From the cell containing the given text, extract its center point as [x, y] coordinate. 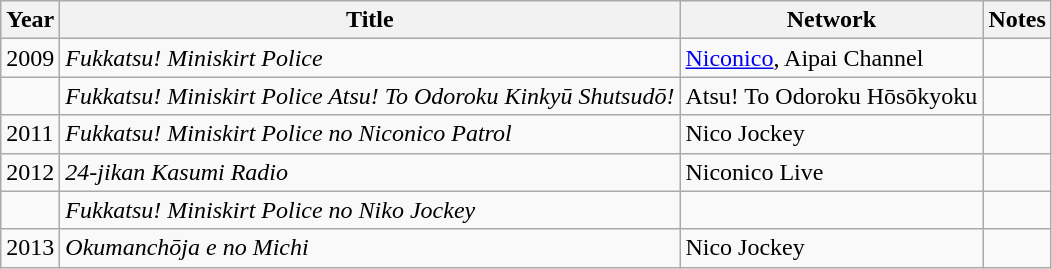
24-jikan Kasumi Radio [370, 172]
Network [832, 20]
2012 [30, 172]
Okumanchōja e no Michi [370, 248]
Fukkatsu! Miniskirt Police Atsu! To Odoroku Kinkyū Shutsudō! [370, 96]
2013 [30, 248]
Niconico Live [832, 172]
Title [370, 20]
Year [30, 20]
Fukkatsu! Miniskirt Police no Niko Jockey [370, 210]
Niconico, Aipai Channel [832, 58]
2009 [30, 58]
2011 [30, 134]
Fukkatsu! Miniskirt Police [370, 58]
Atsu! To Odoroku Hōsōkyoku [832, 96]
Notes [1017, 20]
Fukkatsu! Miniskirt Police no Niconico Patrol [370, 134]
